Find where the given text appears and provide that cell's center as (X, Y) coordinate. 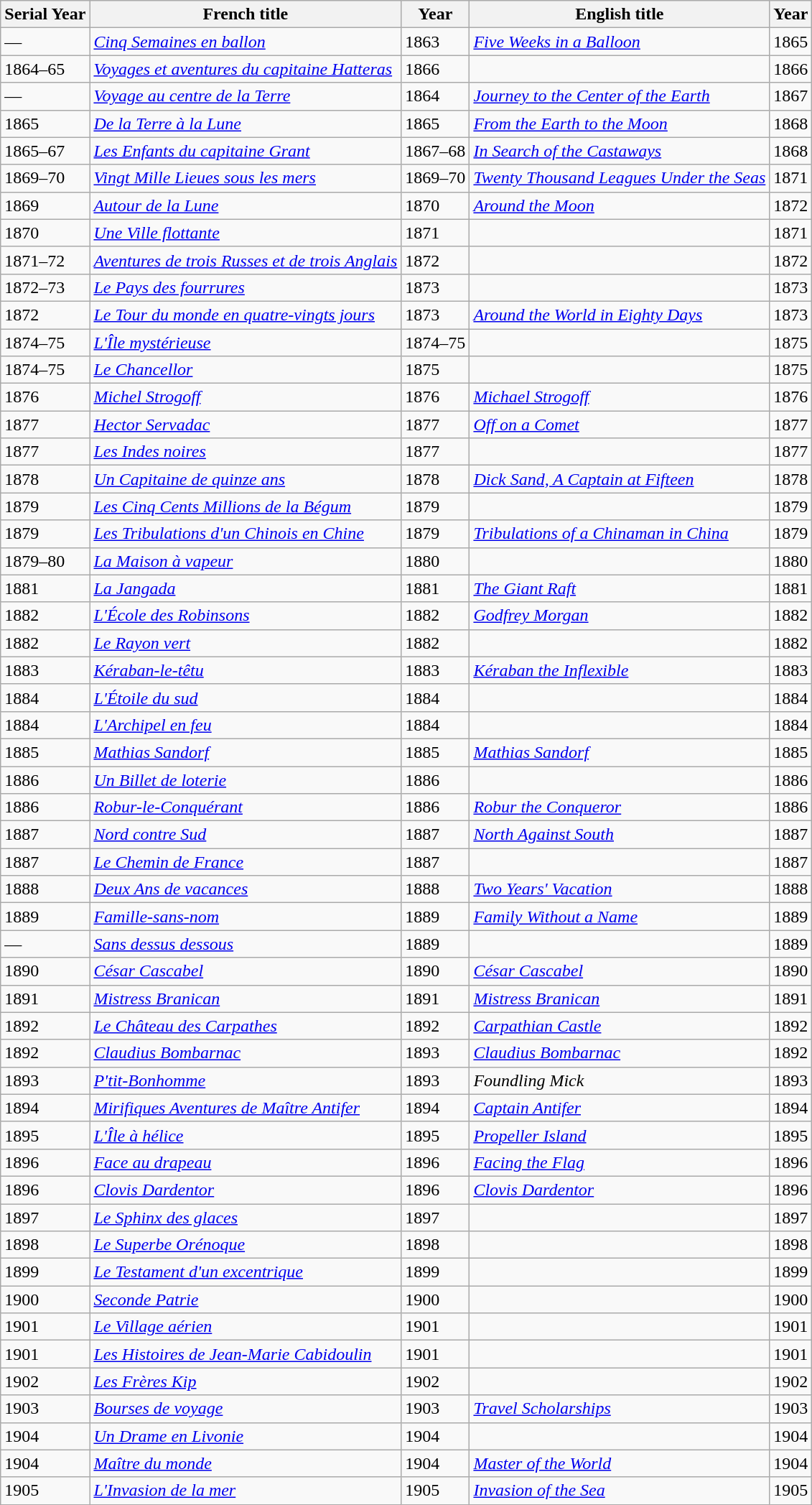
La Maison à vapeur (246, 561)
Dick Sand, A Captain at Fifteen (620, 479)
Nord contre Sud (246, 835)
Around the Moon (620, 205)
Sans dessus dessous (246, 944)
Kéraban-le-têtu (246, 670)
The Giant Raft (620, 588)
French title (246, 14)
Two Years' Vacation (620, 889)
Carpathian Castle (620, 1026)
1867–68 (435, 151)
Travel Scholarships (620, 1409)
Facing the Flag (620, 1162)
Foundling Mick (620, 1080)
Mirifiques Aventures de Maître Antifer (246, 1108)
1864–65 (45, 69)
Le Pays des fourrures (246, 287)
Master of the World (620, 1463)
Godfrey Morgan (620, 616)
Le Testament d'un excentrique (246, 1272)
Robur-le-Conquérant (246, 807)
Hector Servadac (246, 425)
Propeller Island (620, 1135)
Les Histoires de Jean-Marie Cabidoulin (246, 1354)
L'Invasion de la mer (246, 1491)
Les Tribulations d'un Chinois en Chine (246, 534)
L'Île mystérieuse (246, 343)
Autour de la Lune (246, 205)
Aventures de trois Russes et de trois Anglais (246, 260)
Journey to the Center of the Earth (620, 96)
Tribulations of a Chinaman in China (620, 534)
Le Château des Carpathes (246, 1026)
Un Billet de loterie (246, 779)
Voyages et aventures du capitaine Hatteras (246, 69)
Vingt Mille Lieues sous les mers (246, 178)
Le Rayon vert (246, 643)
Kéraban the Inflexible (620, 670)
1865–67 (45, 151)
In Search of the Castaways (620, 151)
1871–72 (45, 260)
Le Superbe Orénoque (246, 1245)
Deux Ans de vacances (246, 889)
Famille-sans-nom (246, 917)
L'Archipel en feu (246, 725)
Cinq Semaines en ballon (246, 42)
Le Village aérien (246, 1327)
English title (620, 14)
Robur the Conqueror (620, 807)
L'Étoile du sud (246, 698)
1864 (435, 96)
Off on a Comet (620, 425)
Michael Strogoff (620, 397)
1872–73 (45, 287)
Bourses de voyage (246, 1409)
1869 (45, 205)
Les Indes noires (246, 452)
Le Tour du monde en quatre-vingts jours (246, 315)
Un Drame en Livonie (246, 1436)
Twenty Thousand Leagues Under the Seas (620, 178)
P'tit-Bonhomme (246, 1080)
Captain Antifer (620, 1108)
Le Chancellor (246, 370)
Le Sphinx des glaces (246, 1218)
Maître du monde (246, 1463)
Serial Year (45, 14)
La Jangada (246, 588)
Face au drapeau (246, 1162)
Voyage au centre de la Terre (246, 96)
Les Enfants du capitaine Grant (246, 151)
Le Chemin de France (246, 862)
1879–80 (45, 561)
Les Frères Kip (246, 1381)
1867 (791, 96)
Un Capitaine de quinze ans (246, 479)
1863 (435, 42)
Invasion of the Sea (620, 1491)
From the Earth to the Moon (620, 124)
Michel Strogoff (246, 397)
Seconde Patrie (246, 1300)
Une Ville flottante (246, 233)
Les Cinq Cents Millions de la Bégum (246, 506)
L'Île à hélice (246, 1135)
Five Weeks in a Balloon (620, 42)
Family Without a Name (620, 917)
L'École des Robinsons (246, 616)
De la Terre à la Lune (246, 124)
Around the World in Eighty Days (620, 315)
North Against South (620, 835)
